Identify which cell holds the provided text, then report its [x, y] central coordinate. 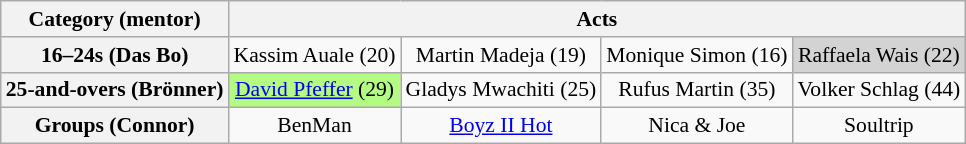
Rufus Martin (35) [696, 90]
Martin Madeja (19) [502, 55]
Kassim Auale (20) [315, 55]
Acts [598, 19]
Volker Schlag (44) [878, 90]
16–24s (Das Bo) [115, 55]
Boyz II Hot [502, 126]
Soultrip [878, 126]
David Pfeffer (29) [315, 90]
Raffaela Wais (22) [878, 55]
BenMan [315, 126]
Nica & Joe [696, 126]
Category (mentor) [115, 19]
Gladys Mwachiti (25) [502, 90]
Monique Simon (16) [696, 55]
25-and-overs (Brönner) [115, 90]
Groups (Connor) [115, 126]
